Locate the cell with the specified text and output its [X, Y] center coordinate. 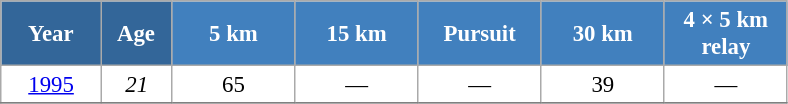
39 [602, 85]
15 km [356, 34]
4 × 5 km relay [726, 34]
30 km [602, 34]
1995 [52, 85]
5 km [234, 34]
Pursuit [480, 34]
21 [136, 85]
65 [234, 85]
Age [136, 34]
Year [52, 34]
